Determine the [X, Y] coordinate at the center of the cell enclosing the given text.  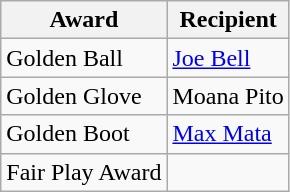
Golden Glove [84, 96]
Moana Pito [228, 96]
Max Mata [228, 134]
Golden Ball [84, 58]
Golden Boot [84, 134]
Recipient [228, 20]
Award [84, 20]
Fair Play Award [84, 172]
Joe Bell [228, 58]
